Determine the [x, y] coordinate at the center of the cell enclosing the given text.  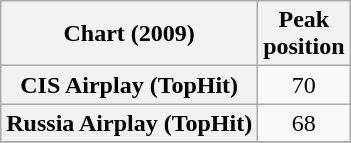
Russia Airplay (TopHit) [130, 123]
70 [304, 85]
68 [304, 123]
Peakposition [304, 34]
CIS Airplay (TopHit) [130, 85]
Chart (2009) [130, 34]
